From the cell containing the given text, extract its center point as (x, y) coordinate. 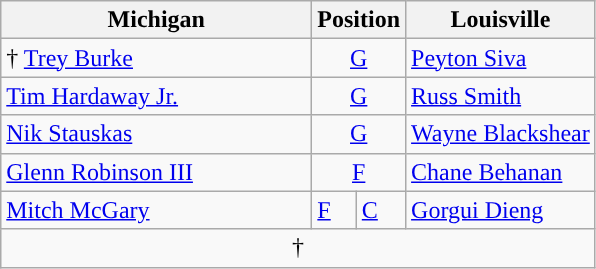
Glenn Robinson III (156, 172)
Chane Behanan (501, 172)
Wayne Blackshear (501, 134)
† (298, 248)
Nik Stauskas (156, 134)
Michigan (156, 20)
Tim Hardaway Jr. (156, 96)
Russ Smith (501, 96)
Position (359, 20)
† Trey Burke (156, 58)
Peyton Siva (501, 58)
Mitch McGary (156, 210)
Louisville (501, 20)
Gorgui Dieng (501, 210)
C (380, 210)
